Return the (x, y) coordinate for the center point of the cell that contains the specified text.  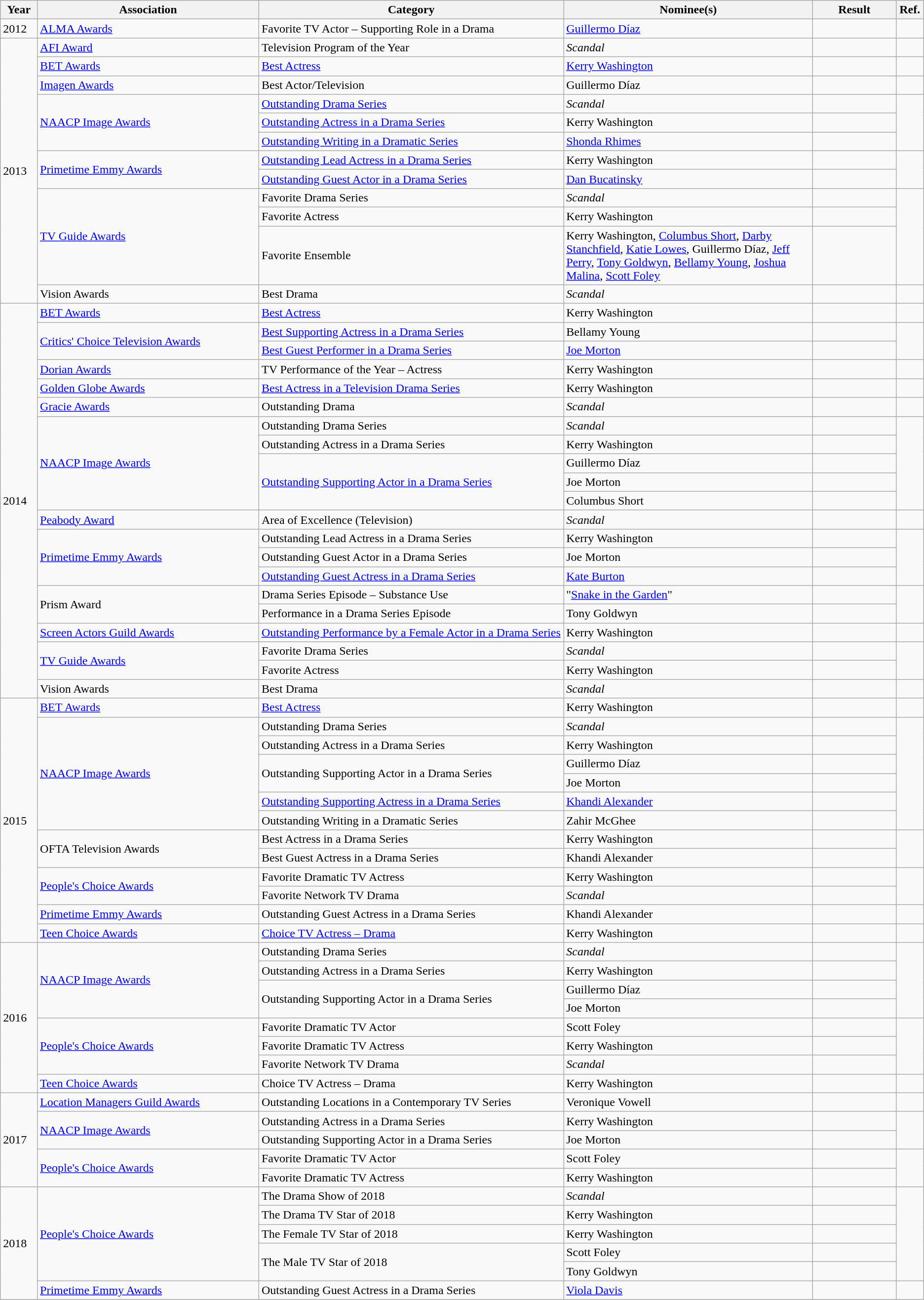
Golden Globe Awards (148, 388)
Association (148, 10)
Favorite Ensemble (411, 256)
The Drama Show of 2018 (411, 1196)
2012 (19, 29)
Outstanding Drama (411, 407)
Prism Award (148, 604)
Imagen Awards (148, 85)
Outstanding Locations in a Contemporary TV Series (411, 1102)
Veronique Vowell (688, 1102)
2014 (19, 501)
Peabody Award (148, 519)
Critics' Choice Television Awards (148, 341)
Performance in a Drama Series Episode (411, 614)
Viola Davis (688, 1290)
Location Managers Guild Awards (148, 1102)
Area of Excellence (Television) (411, 519)
Result (854, 10)
The Female TV Star of 2018 (411, 1234)
OFTA Television Awards (148, 848)
Best Actress in a Television Drama Series (411, 388)
AFI Award (148, 47)
Best Actor/Television (411, 85)
Favorite TV Actor – Supporting Role in a Drama (411, 29)
2013 (19, 171)
Best Guest Actress in a Drama Series (411, 858)
Year (19, 10)
Best Actress in a Drama Series (411, 839)
Drama Series Episode – Substance Use (411, 595)
Best Guest Performer in a Drama Series (411, 351)
The Male TV Star of 2018 (411, 1262)
Dorian Awards (148, 369)
Outstanding Supporting Actress in a Drama Series (411, 801)
Columbus Short (688, 501)
Shonda Rhimes (688, 141)
Bellamy Young (688, 332)
2018 (19, 1243)
Dan Bucatinsky (688, 179)
Outstanding Performance by a Female Actor in a Drama Series (411, 632)
Category (411, 10)
"Snake in the Garden" (688, 595)
Ref. (910, 10)
Gracie Awards (148, 407)
Nominee(s) (688, 10)
Television Program of the Year (411, 47)
Kerry Washington, Columbus Short, Darby Stanchfield, Katie Lowes, Guillermo Díaz, Jeff Perry, Tony Goldwyn, Bellamy Young, Joshua Malina, Scott Foley (688, 256)
ALMA Awards (148, 29)
Best Supporting Actress in a Drama Series (411, 332)
2015 (19, 821)
Zahir McGhee (688, 820)
Kate Burton (688, 576)
The Drama TV Star of 2018 (411, 1215)
2016 (19, 1018)
2017 (19, 1140)
TV Performance of the Year – Actress (411, 369)
Screen Actors Guild Awards (148, 632)
